Search for the cell housing the specified text and yield its [x, y] center coordinate. 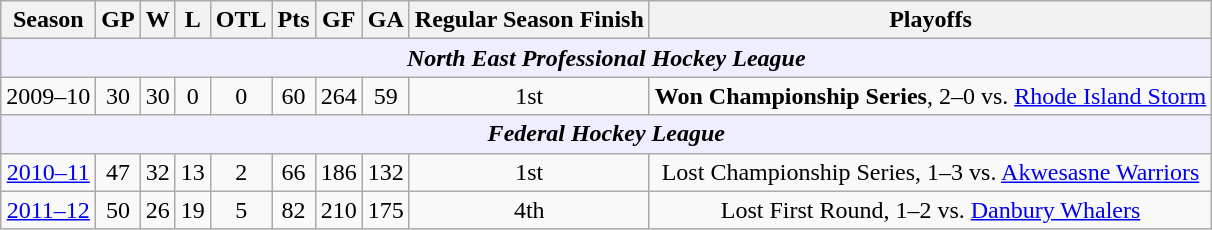
GA [386, 20]
264 [338, 96]
North East Professional Hockey League [606, 58]
Season [48, 20]
2009–10 [48, 96]
210 [338, 210]
4th [529, 210]
19 [192, 210]
5 [241, 210]
GP [118, 20]
Playoffs [930, 20]
Regular Season Finish [529, 20]
59 [386, 96]
47 [118, 172]
W [158, 20]
2010–11 [48, 172]
Won Championship Series, 2–0 vs. Rhode Island Storm [930, 96]
Lost First Round, 1–2 vs. Danbury Whalers [930, 210]
Pts [294, 20]
26 [158, 210]
2 [241, 172]
82 [294, 210]
32 [158, 172]
132 [386, 172]
Federal Hockey League [606, 134]
50 [118, 210]
2011–12 [48, 210]
L [192, 20]
175 [386, 210]
Lost Championship Series, 1–3 vs. Akwesasne Warriors [930, 172]
13 [192, 172]
60 [294, 96]
OTL [241, 20]
66 [294, 172]
186 [338, 172]
GF [338, 20]
